Pinpoint the cell where the given text exists, returning its [X, Y] midpoint coordinate. 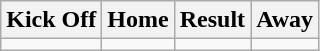
Home [138, 20]
Away [285, 20]
Kick Off [52, 20]
Result [212, 20]
